Return the [X, Y] coordinate for the center point of the cell that contains the specified text.  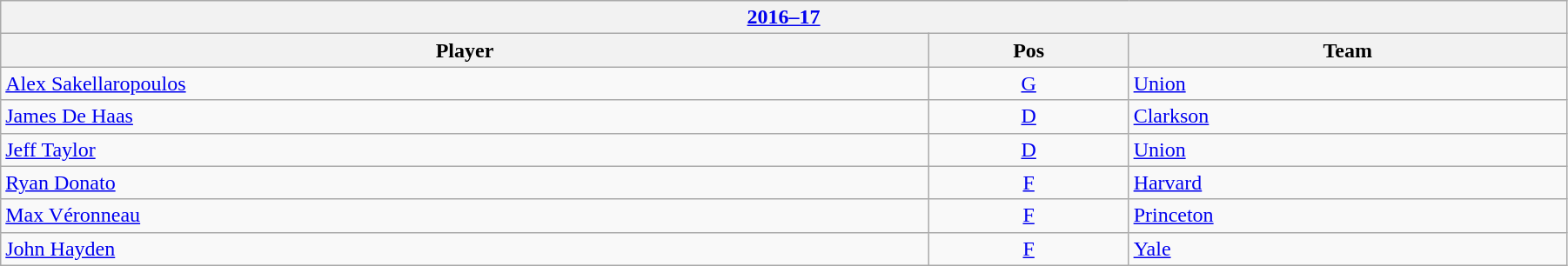
John Hayden [465, 249]
Alex Sakellaropoulos [465, 83]
Yale [1347, 249]
Max Véronneau [465, 216]
G [1029, 83]
Pos [1029, 50]
Harvard [1347, 183]
James De Haas [465, 116]
Princeton [1347, 216]
Team [1347, 50]
Jeff Taylor [465, 150]
Clarkson [1347, 116]
Player [465, 50]
2016–17 [784, 17]
Ryan Donato [465, 183]
